Determine the [x, y] coordinate at the center of the cell enclosing the given text.  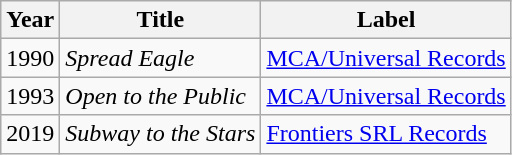
Open to the Public [160, 96]
1990 [30, 58]
Subway to the Stars [160, 134]
Title [160, 20]
1993 [30, 96]
2019 [30, 134]
Spread Eagle [160, 58]
Label [386, 20]
Year [30, 20]
Frontiers SRL Records [386, 134]
